Pinpoint the cell where the given text exists, returning its (x, y) midpoint coordinate. 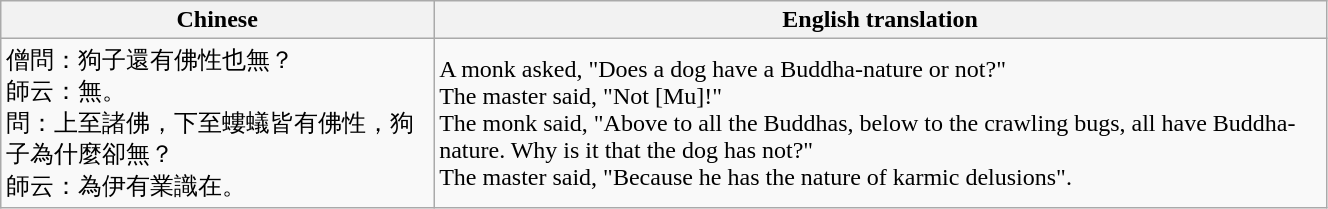
Chinese (218, 20)
僧問：狗子還有佛性也無？師云：無。問：上至諸佛，下至螻蟻皆有佛性，狗子為什麼卻無？師云：為伊有業識在。 (218, 124)
English translation (880, 20)
